Return the [x, y] coordinate for the center point of the cell that contains the specified text.  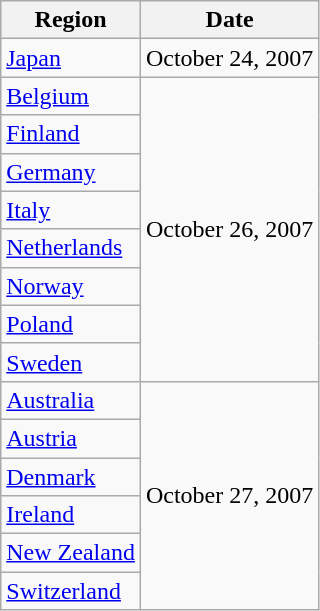
Italy [71, 210]
Australia [71, 400]
New Zealand [71, 553]
Belgium [71, 96]
Region [71, 20]
Date [229, 20]
Sweden [71, 362]
Japan [71, 58]
Netherlands [71, 248]
Finland [71, 134]
Poland [71, 324]
Germany [71, 172]
October 26, 2007 [229, 229]
Ireland [71, 515]
Denmark [71, 477]
Switzerland [71, 591]
October 24, 2007 [229, 58]
October 27, 2007 [229, 495]
Norway [71, 286]
Austria [71, 438]
